Search for the cell housing the specified text and yield its [x, y] center coordinate. 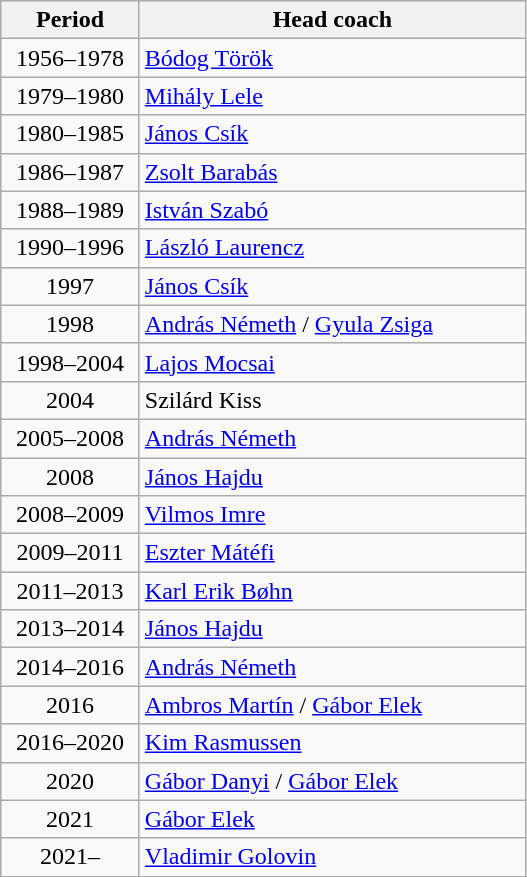
Vilmos Imre [332, 515]
1956–1978 [70, 58]
András Németh / Gyula Zsiga [332, 324]
Szilárd Kiss [332, 400]
2016 [70, 705]
1980–1985 [70, 134]
1986–1987 [70, 172]
Gábor Elek [332, 819]
2009–2011 [70, 553]
Head coach [332, 20]
Bódog Török [332, 58]
1988–1989 [70, 210]
2013–2014 [70, 629]
Gábor Danyi / Gábor Elek [332, 781]
2004 [70, 400]
2008–2009 [70, 515]
Lajos Mocsai [332, 362]
Karl Erik Bøhn [332, 591]
István Szabó [332, 210]
Kim Rasmussen [332, 743]
2014–2016 [70, 667]
Ambros Martín / Gábor Elek [332, 705]
László Laurencz [332, 248]
1998 [70, 324]
2016–2020 [70, 743]
Period [70, 20]
2021– [70, 857]
2005–2008 [70, 438]
2011–2013 [70, 591]
Eszter Mátéfi [332, 553]
1979–1980 [70, 96]
2008 [70, 477]
Zsolt Barabás [332, 172]
2021 [70, 819]
1990–1996 [70, 248]
1998–2004 [70, 362]
Vladimir Golovin [332, 857]
Mihály Lele [332, 96]
1997 [70, 286]
2020 [70, 781]
